Detect which cell encompasses the target text, then output its (X, Y) center coordinate. 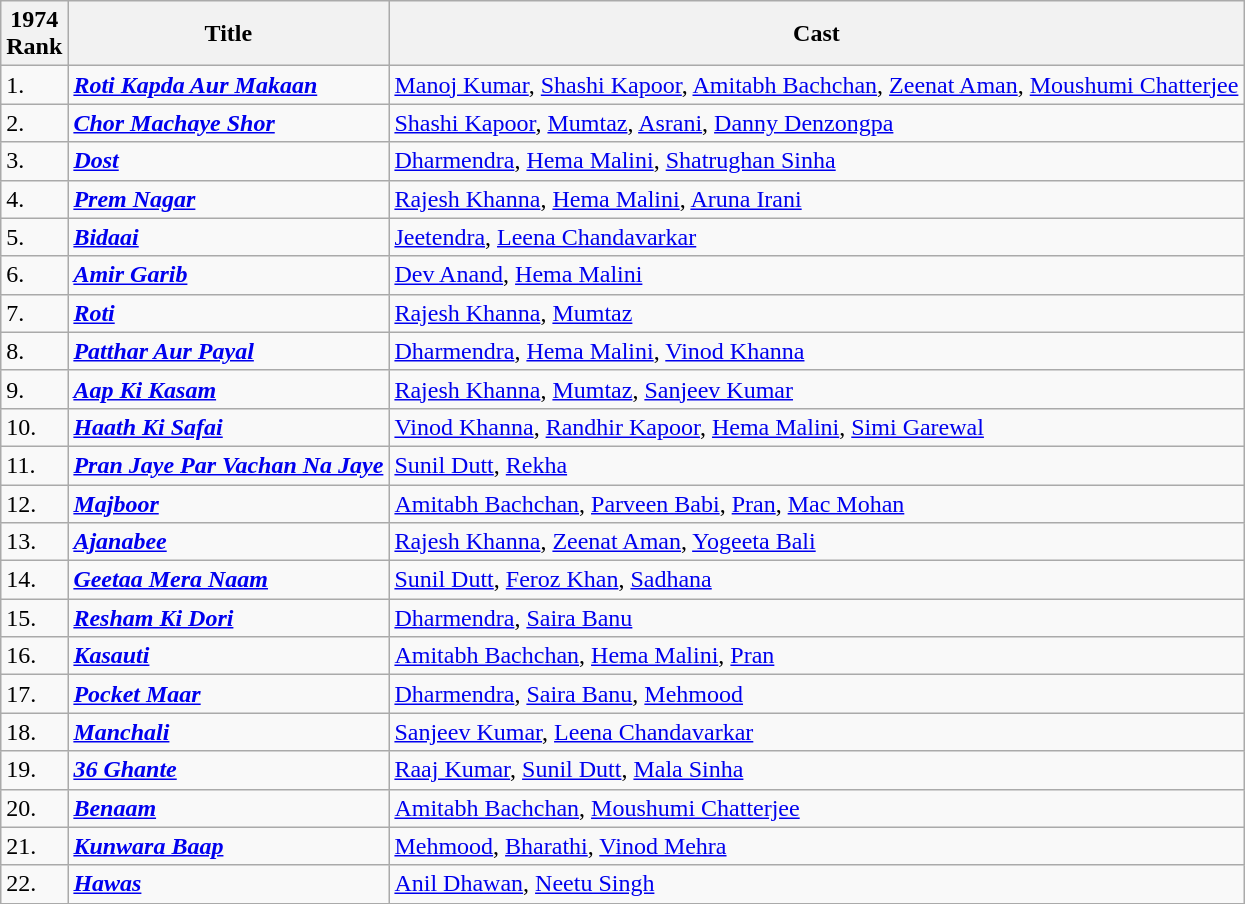
10. (34, 427)
Bidaai (228, 237)
Shashi Kapoor, Mumtaz, Asrani, Danny Denzongpa (816, 123)
Jeetendra, Leena Chandavarkar (816, 237)
1974Rank (34, 34)
17. (34, 694)
Rajesh Khanna, Mumtaz (816, 313)
Dharmendra, Hema Malini, Vinod Khanna (816, 351)
Dev Anand, Hema Malini (816, 275)
Raaj Kumar, Sunil Dutt, Mala Sinha (816, 770)
Ajanabee (228, 542)
Vinod Khanna, Randhir Kapoor, Hema Malini, Simi Garewal (816, 427)
Amitabh Bachchan, Parveen Babi, Pran, Mac Mohan (816, 503)
15. (34, 618)
Benaam (228, 808)
12. (34, 503)
Sunil Dutt, Rekha (816, 465)
Prem Nagar (228, 199)
Pran Jaye Par Vachan Na Jaye (228, 465)
9. (34, 389)
Rajesh Khanna, Mumtaz, Sanjeev Kumar (816, 389)
16. (34, 656)
Dharmendra, Hema Malini, Shatrughan Sinha (816, 161)
Sunil Dutt, Feroz Khan, Sadhana (816, 580)
Rajesh Khanna, Hema Malini, Aruna Irani (816, 199)
Manoj Kumar, Shashi Kapoor, Amitabh Bachchan, Zeenat Aman, Moushumi Chatterjee (816, 85)
22. (34, 884)
Kunwara Baap (228, 846)
4. (34, 199)
Roti (228, 313)
Anil Dhawan, Neetu Singh (816, 884)
7. (34, 313)
Chor Machaye Shor (228, 123)
8. (34, 351)
21. (34, 846)
Hawas (228, 884)
19. (34, 770)
6. (34, 275)
Title (228, 34)
Amitabh Bachchan, Hema Malini, Pran (816, 656)
Cast (816, 34)
Dost (228, 161)
Majboor (228, 503)
5. (34, 237)
Resham Ki Dori (228, 618)
Kasauti (228, 656)
Pocket Maar (228, 694)
Sanjeev Kumar, Leena Chandavarkar (816, 732)
36 Ghante (228, 770)
20. (34, 808)
Patthar Aur Payal (228, 351)
Roti Kapda Aur Makaan (228, 85)
Mehmood, Bharathi, Vinod Mehra (816, 846)
2. (34, 123)
3. (34, 161)
11. (34, 465)
Amitabh Bachchan, Moushumi Chatterjee (816, 808)
Aap Ki Kasam (228, 389)
Dharmendra, Saira Banu, Mehmood (816, 694)
13. (34, 542)
14. (34, 580)
Rajesh Khanna, Zeenat Aman, Yogeeta Bali (816, 542)
Haath Ki Safai (228, 427)
Amir Garib (228, 275)
Dharmendra, Saira Banu (816, 618)
Geetaa Mera Naam (228, 580)
Manchali (228, 732)
18. (34, 732)
1. (34, 85)
